Find where the given text appears and provide that cell's center as (x, y) coordinate. 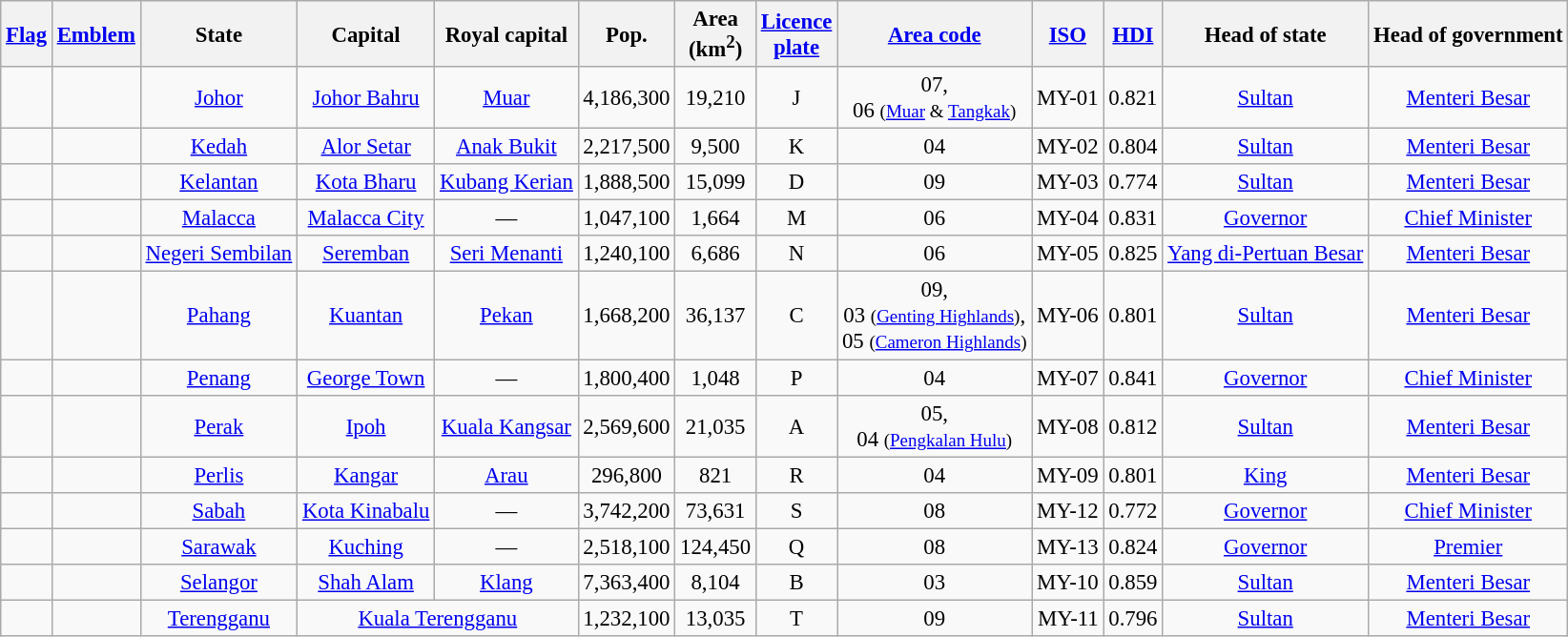
Alor Setar (366, 147)
3,742,200 (627, 510)
7,363,400 (627, 583)
1,240,100 (627, 255)
George Town (366, 378)
Kuala Terengganu (438, 618)
1,048 (715, 378)
Kota Bharu (366, 182)
Kelantan (218, 182)
2,217,500 (627, 147)
Perlis (218, 475)
73,631 (715, 510)
Kuching (366, 546)
0.841 (1133, 378)
S (795, 510)
1,664 (715, 218)
Terengganu (218, 618)
Kuala Kangsar (506, 425)
C (795, 316)
2,518,100 (627, 546)
Sarawak (218, 546)
0.824 (1133, 546)
1,047,100 (627, 218)
Area code (935, 34)
ISO (1068, 34)
0.774 (1133, 182)
Kedah (218, 147)
4,186,300 (627, 97)
Kota Kinabalu (366, 510)
M (795, 218)
MY-09 (1068, 475)
0.796 (1133, 618)
MY-01 (1068, 97)
Flag (27, 34)
Anak Bukit (506, 147)
MY-13 (1068, 546)
Q (795, 546)
Sabah (218, 510)
MY-07 (1068, 378)
1,668,200 (627, 316)
05,04 (Pengkalan Hulu) (935, 425)
Kubang Kerian (506, 182)
36,137 (715, 316)
Capital (366, 34)
Arau (506, 475)
8,104 (715, 583)
Premier (1469, 546)
A (795, 425)
0.804 (1133, 147)
Ipoh (366, 425)
21,035 (715, 425)
0.859 (1133, 583)
K (795, 147)
T (795, 618)
MY-11 (1068, 618)
Muar (506, 97)
09,03 (Genting Highlands),05 (Cameron Highlands) (935, 316)
Royal capital (506, 34)
0.772 (1133, 510)
MY-06 (1068, 316)
19,210 (715, 97)
Shah Alam (366, 583)
0.821 (1133, 97)
MY-08 (1068, 425)
Pahang (218, 316)
0.812 (1133, 425)
Yang di-Pertuan Besar (1266, 255)
07,06 (Muar & Tangkak) (935, 97)
9,500 (715, 147)
B (795, 583)
MY-02 (1068, 147)
Kangar (366, 475)
03 (935, 583)
Pop. (627, 34)
Pekan (506, 316)
State (218, 34)
15,099 (715, 182)
J (795, 97)
Emblem (95, 34)
Licenceplate (795, 34)
MY-05 (1068, 255)
2,569,600 (627, 425)
Head of state (1266, 34)
1,800,400 (627, 378)
Head of government (1469, 34)
MY-04 (1068, 218)
Klang (506, 583)
Malacca City (366, 218)
King (1266, 475)
13,035 (715, 618)
Johor Bahru (366, 97)
Area(km2) (715, 34)
Perak (218, 425)
D (795, 182)
MY-10 (1068, 583)
0.825 (1133, 255)
Selangor (218, 583)
Negeri Sembilan (218, 255)
MY-03 (1068, 182)
MY-12 (1068, 510)
821 (715, 475)
1,232,100 (627, 618)
296,800 (627, 475)
Malacca (218, 218)
1,888,500 (627, 182)
Penang (218, 378)
Seri Menanti (506, 255)
Seremban (366, 255)
124,450 (715, 546)
Kuantan (366, 316)
N (795, 255)
6,686 (715, 255)
Johor (218, 97)
R (795, 475)
HDI (1133, 34)
P (795, 378)
0.831 (1133, 218)
